Determine the (X, Y) coordinate at the center of the cell enclosing the given text.  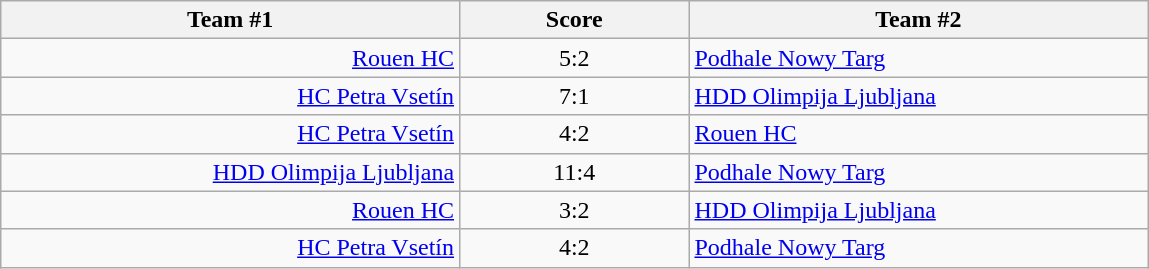
7:1 (574, 96)
11:4 (574, 172)
Team #1 (230, 20)
Score (574, 20)
5:2 (574, 58)
3:2 (574, 210)
Team #2 (918, 20)
